Extract the (X, Y) coordinate from the center of the cell holding the provided text.  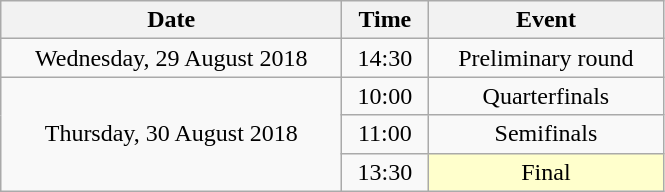
13:30 (385, 172)
Semifinals (546, 134)
Final (546, 172)
11:00 (385, 134)
Date (172, 20)
14:30 (385, 58)
Thursday, 30 August 2018 (172, 134)
Event (546, 20)
Time (385, 20)
10:00 (385, 96)
Preliminary round (546, 58)
Quarterfinals (546, 96)
Wednesday, 29 August 2018 (172, 58)
